Return the [x, y] coordinate for the center point of the cell that contains the specified text.  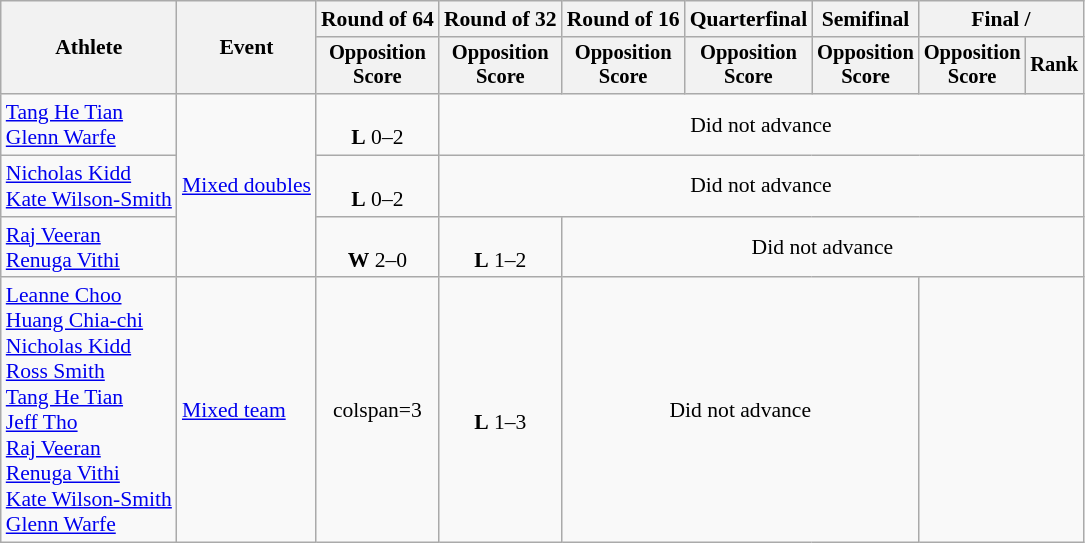
Athlete [89, 48]
Event [246, 48]
Raj VeeranRenuga Vithi [89, 248]
Nicholas KiddKate Wilson-Smith [89, 186]
Quarterfinal [749, 19]
W 2–0 [378, 248]
Semifinal [866, 19]
Round of 16 [624, 19]
Round of 32 [500, 19]
Round of 64 [378, 19]
colspan=3 [378, 410]
Tang He TianGlenn Warfe [89, 124]
Leanne ChooHuang Chia-chiNicholas KiddRoss SmithTang He TianJeff ThoRaj VeeranRenuga VithiKate Wilson-SmithGlenn Warfe [89, 410]
L 1–3 [500, 410]
Mixed team [246, 410]
Final / [1001, 19]
Rank [1054, 66]
Mixed doubles [246, 186]
L 1–2 [500, 248]
